Search for the cell housing the specified text and yield its (x, y) center coordinate. 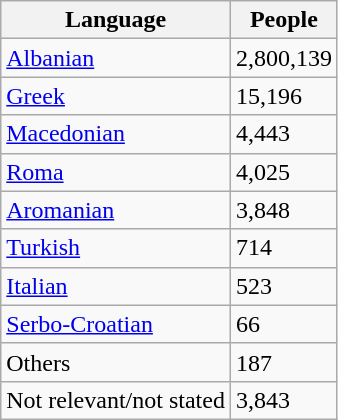
3,843 (284, 400)
Roma (116, 172)
Italian (116, 286)
Language (116, 20)
Turkish (116, 248)
Greek (116, 96)
3,848 (284, 210)
2,800,139 (284, 58)
Albanian (116, 58)
Others (116, 362)
187 (284, 362)
Aromanian (116, 210)
66 (284, 324)
Not relevant/not stated (116, 400)
4,443 (284, 134)
Macedonian (116, 134)
4,025 (284, 172)
People (284, 20)
Serbo-Croatian (116, 324)
714 (284, 248)
523 (284, 286)
15,196 (284, 96)
